Search for the cell housing the specified text and yield its [X, Y] center coordinate. 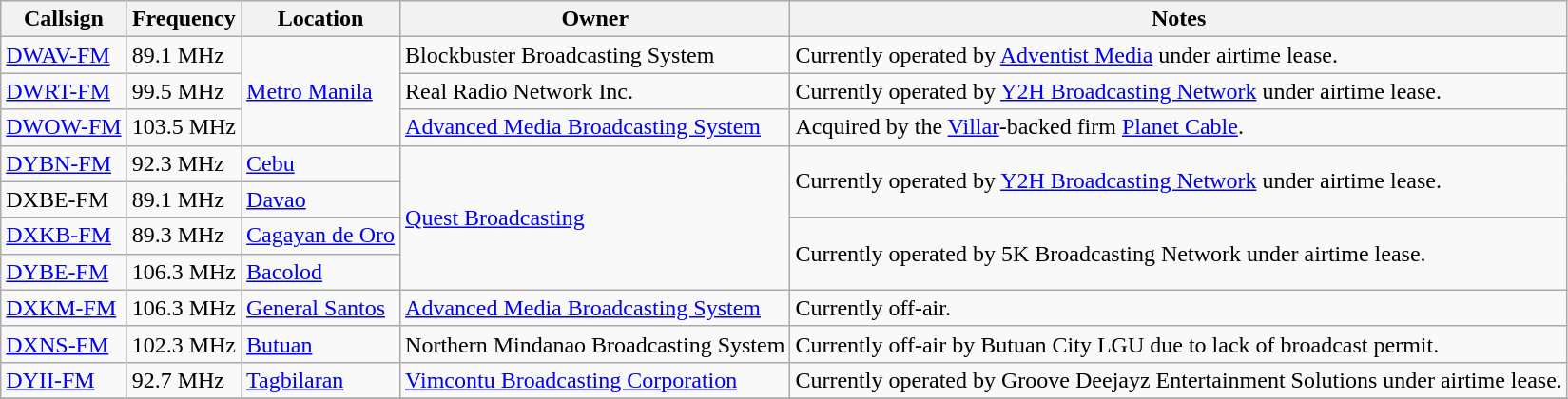
DXBE-FM [64, 199]
General Santos [321, 308]
Metro Manila [321, 91]
Cagayan de Oro [321, 236]
Currently off-air by Butuan City LGU due to lack of broadcast permit. [1179, 344]
Notes [1179, 19]
Cebu [321, 163]
Northern Mindanao Broadcasting System [595, 344]
Acquired by the Villar-backed firm Planet Cable. [1179, 127]
DXKB-FM [64, 236]
102.3 MHz [184, 344]
92.7 MHz [184, 380]
Location [321, 19]
DYBE-FM [64, 272]
Quest Broadcasting [595, 218]
DYII-FM [64, 380]
Owner [595, 19]
DWRT-FM [64, 91]
Currently operated by Groove Deejayz Entertainment Solutions under airtime lease. [1179, 380]
Butuan [321, 344]
92.3 MHz [184, 163]
Callsign [64, 19]
Davao [321, 199]
Currently operated by Adventist Media under airtime lease. [1179, 55]
DXKM-FM [64, 308]
Currently operated by 5K Broadcasting Network under airtime lease. [1179, 254]
103.5 MHz [184, 127]
Currently off-air. [1179, 308]
Frequency [184, 19]
DWAV-FM [64, 55]
99.5 MHz [184, 91]
DYBN-FM [64, 163]
DWOW-FM [64, 127]
Tagbilaran [321, 380]
Bacolod [321, 272]
89.3 MHz [184, 236]
Vimcontu Broadcasting Corporation [595, 380]
Real Radio Network Inc. [595, 91]
Blockbuster Broadcasting System [595, 55]
DXNS-FM [64, 344]
